Pinpoint the cell where the given text exists, returning its (x, y) midpoint coordinate. 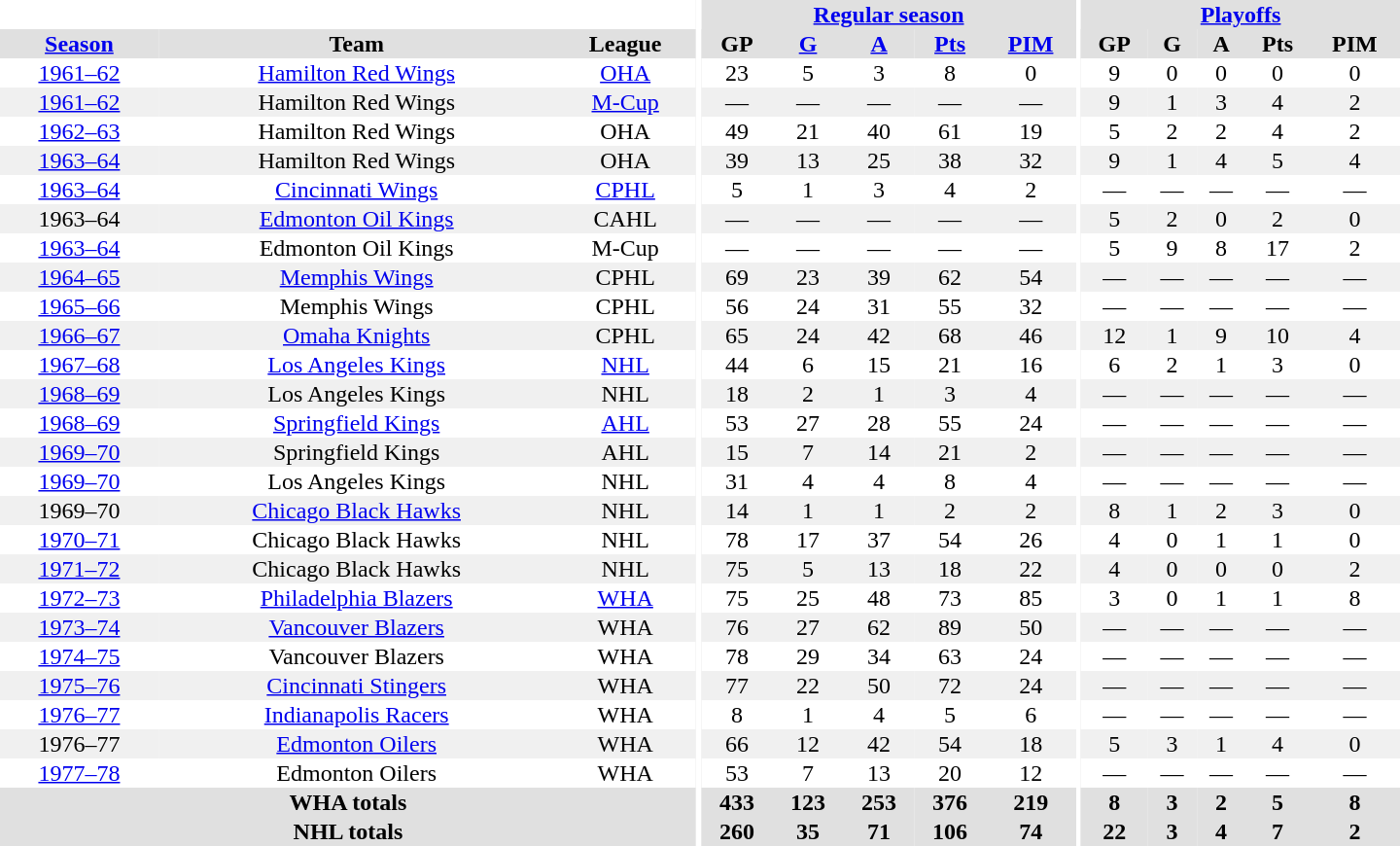
69 (737, 277)
NHL totals (348, 831)
85 (1031, 598)
Playoffs (1241, 15)
29 (809, 656)
WHA totals (348, 802)
44 (737, 365)
20 (951, 773)
Cincinnati Wings (357, 190)
1964–65 (80, 277)
Indianapolis Racers (357, 715)
1965–66 (80, 306)
56 (737, 306)
Cincinnati Stingers (357, 686)
106 (951, 831)
260 (737, 831)
89 (951, 627)
Season (80, 44)
65 (737, 335)
Omaha Knights (357, 335)
1975–76 (80, 686)
76 (737, 627)
1977–78 (80, 773)
1972–73 (80, 598)
219 (1031, 802)
CAHL (624, 219)
1970–71 (80, 540)
74 (1031, 831)
34 (879, 656)
38 (951, 160)
48 (879, 598)
1973–74 (80, 627)
71 (879, 831)
16 (1031, 365)
35 (809, 831)
66 (737, 744)
28 (879, 423)
37 (879, 540)
Philadelphia Blazers (357, 598)
68 (951, 335)
1974–75 (80, 656)
433 (737, 802)
1966–67 (80, 335)
46 (1031, 335)
63 (951, 656)
1967–68 (80, 365)
1971–72 (80, 569)
253 (879, 802)
1962–63 (80, 131)
61 (951, 131)
40 (879, 131)
19 (1031, 131)
73 (951, 598)
77 (737, 686)
72 (951, 686)
10 (1277, 335)
123 (809, 802)
League (624, 44)
Regular season (889, 15)
49 (737, 131)
Team (357, 44)
376 (951, 802)
26 (1031, 540)
